Detect which cell encompasses the target text, then output its (X, Y) center coordinate. 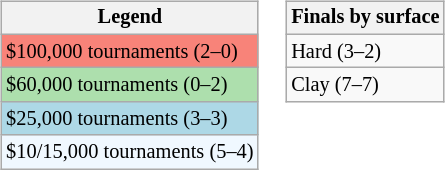
Clay (7–7) (365, 85)
$10/15,000 tournaments (5–4) (130, 152)
$25,000 tournaments (3–3) (130, 119)
Legend (130, 18)
Finals by surface (365, 18)
$60,000 tournaments (0–2) (130, 85)
$100,000 tournaments (2–0) (130, 51)
Hard (3–2) (365, 51)
